From the cell containing the given text, extract its center point as [x, y] coordinate. 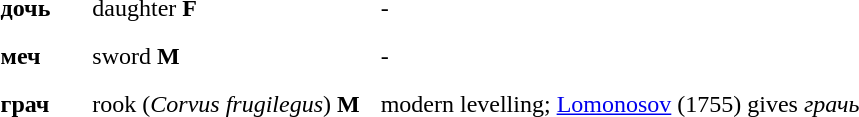
sword M [226, 56]
